Determine the (X, Y) coordinate at the center of the cell enclosing the given text.  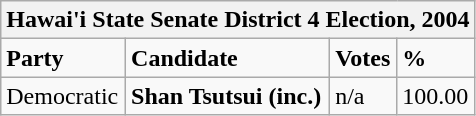
Party (64, 58)
Hawai'i State Senate District 4 Election, 2004 (238, 20)
100.00 (436, 96)
Democratic (64, 96)
n/a (364, 96)
Shan Tsutsui (inc.) (228, 96)
Votes (364, 58)
% (436, 58)
Candidate (228, 58)
